For the text-containing cell, return its midpoint in [x, y] coordinate format. 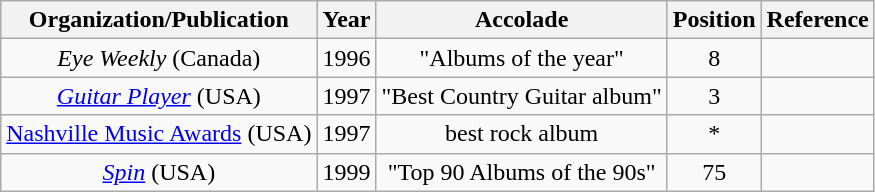
"Best Country Guitar album" [522, 96]
"Top 90 Albums of the 90s" [522, 172]
Organization/Publication [159, 20]
Spin (USA) [159, 172]
75 [714, 172]
Reference [818, 20]
Accolade [522, 20]
Nashville Music Awards (USA) [159, 134]
best rock album [522, 134]
Position [714, 20]
Guitar Player (USA) [159, 96]
8 [714, 58]
Eye Weekly (Canada) [159, 58]
Year [346, 20]
* [714, 134]
3 [714, 96]
"Albums of the year" [522, 58]
1999 [346, 172]
1996 [346, 58]
